Scan for the cell matching the given text and deliver its (X, Y) coordinate at center. 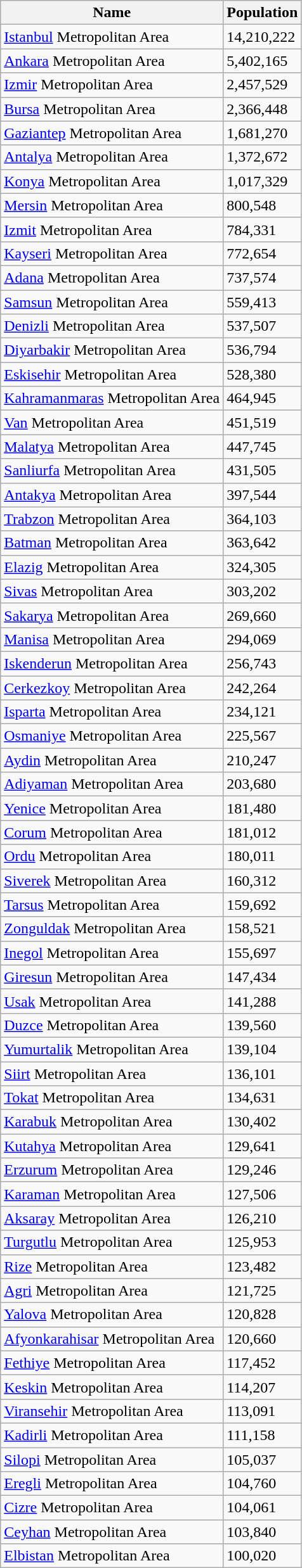
Sanliurfa Metropolitan Area (112, 471)
Turgutlu Metropolitan Area (112, 1242)
Antalya Metropolitan Area (112, 157)
Kahramanmaras Metropolitan Area (112, 398)
528,380 (263, 374)
269,660 (263, 615)
Kayseri Metropolitan Area (112, 253)
Siirt Metropolitan Area (112, 1074)
129,246 (263, 1170)
1,681,270 (263, 133)
104,061 (263, 1508)
Mersin Metropolitan Area (112, 205)
120,660 (263, 1339)
536,794 (263, 350)
130,402 (263, 1122)
Keskin Metropolitan Area (112, 1387)
139,104 (263, 1049)
Denizli Metropolitan Area (112, 326)
464,945 (263, 398)
114,207 (263, 1387)
Viransehir Metropolitan Area (112, 1411)
Manisa Metropolitan Area (112, 639)
Antakya Metropolitan Area (112, 495)
Karaman Metropolitan Area (112, 1194)
Inegol Metropolitan Area (112, 953)
537,507 (263, 326)
181,480 (263, 808)
125,953 (263, 1242)
134,631 (263, 1098)
Afyonkarahisar Metropolitan Area (112, 1339)
Cizre Metropolitan Area (112, 1508)
294,069 (263, 639)
Malatya Metropolitan Area (112, 447)
105,037 (263, 1459)
Isparta Metropolitan Area (112, 712)
Usak Metropolitan Area (112, 1001)
127,506 (263, 1194)
Osmaniye Metropolitan Area (112, 736)
364,103 (263, 519)
111,158 (263, 1435)
Elbistan Metropolitan Area (112, 1556)
Eskisehir Metropolitan Area (112, 374)
Kadirli Metropolitan Area (112, 1435)
Konya Metropolitan Area (112, 181)
104,760 (263, 1484)
129,641 (263, 1146)
180,011 (263, 857)
5,402,165 (263, 61)
Trabzon Metropolitan Area (112, 519)
Adana Metropolitan Area (112, 277)
Batman Metropolitan Area (112, 543)
Agri Metropolitan Area (112, 1291)
Silopi Metropolitan Area (112, 1459)
234,121 (263, 712)
121,725 (263, 1291)
159,692 (263, 905)
Gaziantep Metropolitan Area (112, 133)
Aksaray Metropolitan Area (112, 1218)
Eregli Metropolitan Area (112, 1484)
Yenice Metropolitan Area (112, 808)
Sivas Metropolitan Area (112, 591)
181,012 (263, 832)
Erzurum Metropolitan Area (112, 1170)
Name (112, 13)
737,574 (263, 277)
136,101 (263, 1074)
Diyarbakir Metropolitan Area (112, 350)
256,743 (263, 663)
Siverek Metropolitan Area (112, 881)
225,567 (263, 736)
Ordu Metropolitan Area (112, 857)
Corum Metropolitan Area (112, 832)
Ceyhan Metropolitan Area (112, 1532)
Duzce Metropolitan Area (112, 1025)
14,210,222 (263, 37)
Tarsus Metropolitan Area (112, 905)
100,020 (263, 1556)
451,519 (263, 423)
Cerkezkoy Metropolitan Area (112, 687)
Sakarya Metropolitan Area (112, 615)
Van Metropolitan Area (112, 423)
303,202 (263, 591)
Zonguldak Metropolitan Area (112, 929)
447,745 (263, 447)
Fethiye Metropolitan Area (112, 1363)
158,521 (263, 929)
117,452 (263, 1363)
Ankara Metropolitan Area (112, 61)
Izmir Metropolitan Area (112, 85)
210,247 (263, 760)
Adiyaman Metropolitan Area (112, 784)
363,642 (263, 543)
Yalova Metropolitan Area (112, 1315)
784,331 (263, 229)
800,548 (263, 205)
2,457,529 (263, 85)
559,413 (263, 302)
Elazig Metropolitan Area (112, 567)
147,434 (263, 977)
141,288 (263, 1001)
431,505 (263, 471)
103,840 (263, 1532)
Kutahya Metropolitan Area (112, 1146)
Rize Metropolitan Area (112, 1266)
397,544 (263, 495)
Yumurtalik Metropolitan Area (112, 1049)
Iskenderun Metropolitan Area (112, 663)
Karabuk Metropolitan Area (112, 1122)
242,264 (263, 687)
139,560 (263, 1025)
1,372,672 (263, 157)
113,091 (263, 1411)
324,305 (263, 567)
123,482 (263, 1266)
160,312 (263, 881)
772,654 (263, 253)
126,210 (263, 1218)
Istanbul Metropolitan Area (112, 37)
Tokat Metropolitan Area (112, 1098)
155,697 (263, 953)
203,680 (263, 784)
Bursa Metropolitan Area (112, 109)
Samsun Metropolitan Area (112, 302)
Giresun Metropolitan Area (112, 977)
Population (263, 13)
Aydin Metropolitan Area (112, 760)
Izmit Metropolitan Area (112, 229)
120,828 (263, 1315)
1,017,329 (263, 181)
2,366,448 (263, 109)
